Return the (X, Y) coordinate for the center point of the cell that contains the specified text.  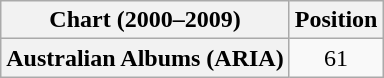
Chart (2000–2009) (145, 20)
Australian Albums (ARIA) (145, 58)
61 (336, 58)
Position (336, 20)
